For the text-containing cell, return its midpoint in [x, y] coordinate format. 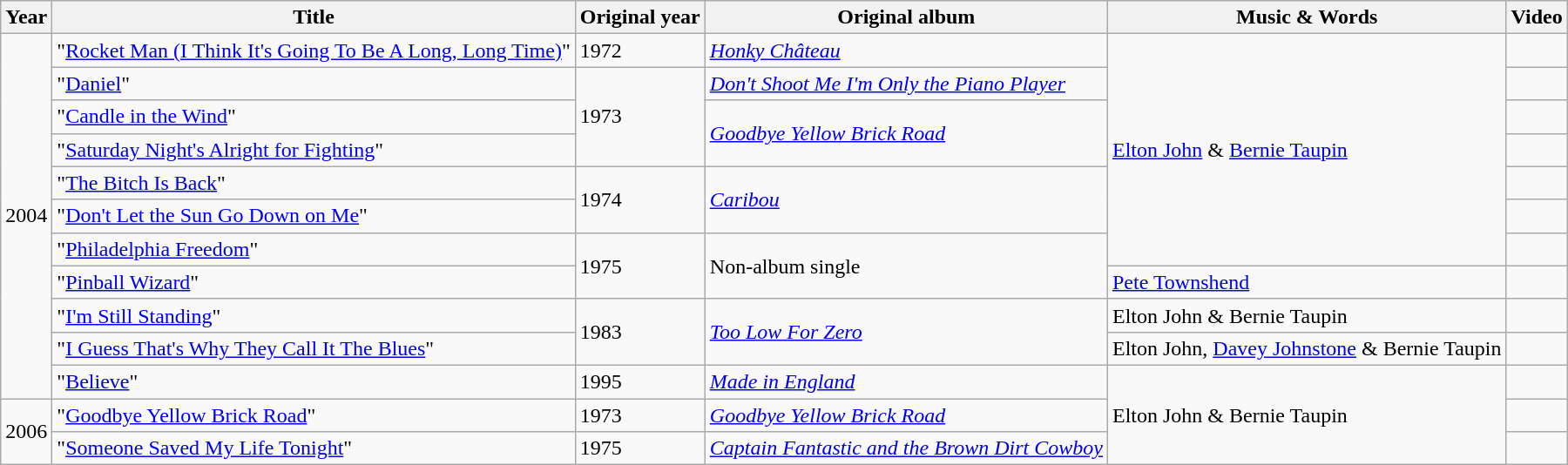
Elton John, Davey Johnstone & Bernie Taupin [1307, 348]
Music & Words [1307, 17]
"Don't Let the Sun Go Down on Me" [314, 216]
Captain Fantastic and the Brown Dirt Cowboy [906, 448]
1995 [639, 381]
"Philadelphia Freedom" [314, 249]
"Believe" [314, 381]
Title [314, 17]
"Candle in the Wind" [314, 117]
Original year [639, 17]
"Goodbye Yellow Brick Road" [314, 415]
Non-album single [906, 266]
Original album [906, 17]
"Someone Saved My Life Tonight" [314, 448]
2004 [26, 216]
Video [1537, 17]
"I Guess That's Why They Call It The Blues" [314, 348]
Don't Shoot Me I'm Only the Piano Player [906, 84]
Made in England [906, 381]
Year [26, 17]
"Pinball Wizard" [314, 282]
"Saturday Night's Alright for Fighting" [314, 150]
Caribou [906, 199]
"Daniel" [314, 84]
Honky Château [906, 51]
1974 [639, 199]
"I'm Still Standing" [314, 315]
Too Low For Zero [906, 332]
1983 [639, 332]
1972 [639, 51]
Pete Townshend [1307, 282]
"Rocket Man (I Think It's Going To Be A Long, Long Time)" [314, 51]
2006 [26, 432]
"The Bitch Is Back" [314, 183]
